Extract the [X, Y] coordinate from the center of the cell holding the provided text.  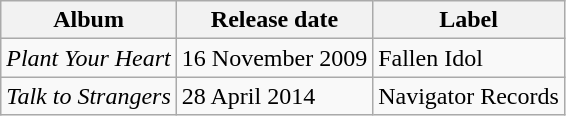
Plant Your Heart [89, 58]
28 April 2014 [274, 96]
Release date [274, 20]
Label [469, 20]
16 November 2009 [274, 58]
Fallen Idol [469, 58]
Talk to Strangers [89, 96]
Navigator Records [469, 96]
Album [89, 20]
